For the text-containing cell, return its midpoint in (x, y) coordinate format. 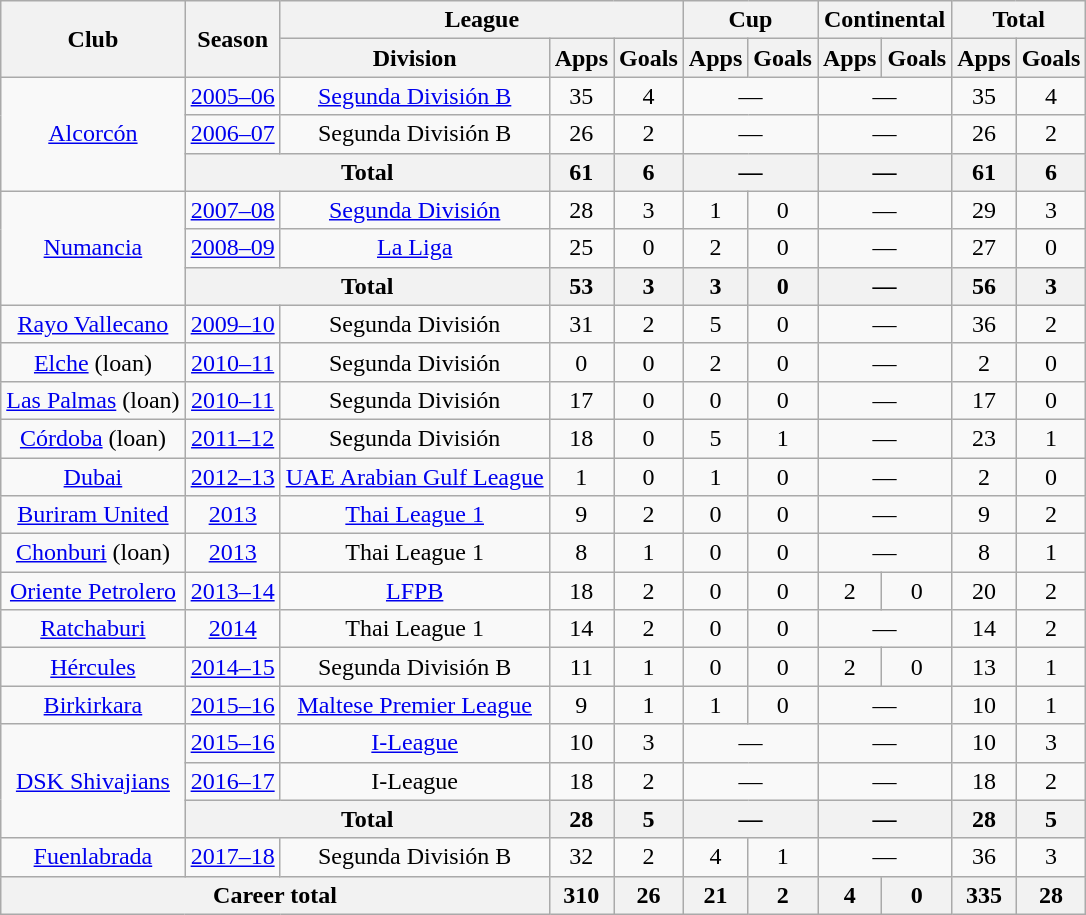
LFPB (414, 591)
Continental (885, 20)
2007–08 (232, 210)
2005–06 (232, 96)
29 (984, 210)
Dubai (93, 477)
Buriram United (93, 515)
25 (581, 248)
Córdoba (loan) (93, 438)
Club (93, 39)
2011–12 (232, 438)
Elche (loan) (93, 362)
Cup (750, 20)
Las Palmas (loan) (93, 400)
310 (581, 895)
League (482, 20)
Maltese Premier League (414, 705)
2016–17 (232, 781)
Career total (275, 895)
56 (984, 286)
2013–14 (232, 591)
Birkirkara (93, 705)
2017–18 (232, 857)
335 (984, 895)
Season (232, 39)
13 (984, 667)
2014 (232, 629)
Numancia (93, 248)
Oriente Petrolero (93, 591)
Alcorcón (93, 134)
23 (984, 438)
2014–15 (232, 667)
2008–09 (232, 248)
31 (581, 324)
11 (581, 667)
UAE Arabian Gulf League (414, 477)
53 (581, 286)
La Liga (414, 248)
27 (984, 248)
Rayo Vallecano (93, 324)
Fuenlabrada (93, 857)
Division (414, 58)
32 (581, 857)
Chonburi (loan) (93, 553)
DSK Shivajians (93, 781)
2009–10 (232, 324)
21 (715, 895)
Ratchaburi (93, 629)
2012–13 (232, 477)
20 (984, 591)
2006–07 (232, 134)
Hércules (93, 667)
